Find where the given text appears and provide that cell's center as (X, Y) coordinate. 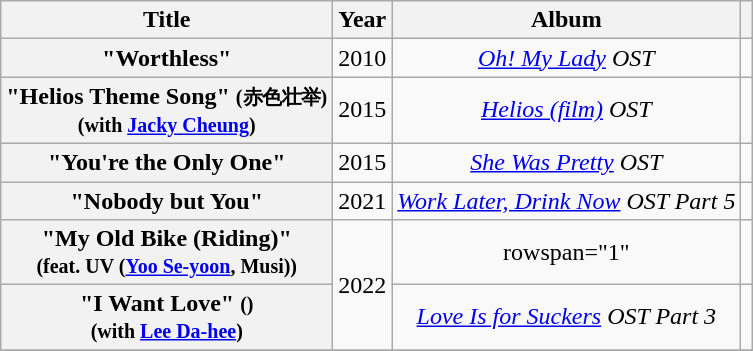
She Was Pretty OST (566, 162)
Year (362, 20)
"Helios Theme Song" (赤色壮举) (with Jacky Cheung) (167, 110)
"Nobody but You" (167, 201)
Title (167, 20)
"My Old Bike (Riding)"(feat. UV (Yoo Se-yoon, Musi)) (167, 252)
2021 (362, 201)
2022 (362, 285)
Oh! My Lady OST (566, 58)
Helios (film) OST (566, 110)
"Worthless" (167, 58)
Album (566, 20)
2010 (362, 58)
Love Is for Suckers OST Part 3 (566, 318)
rowspan="1" (566, 252)
Work Later, Drink Now OST Part 5 (566, 201)
"I Want Love" ()(with Lee Da-hee) (167, 318)
"You're the Only One" (167, 162)
